Output the [X, Y] coordinate of the center of the cell containing the given text.  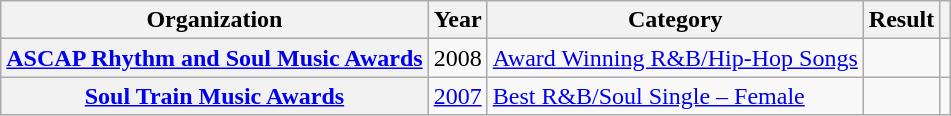
ASCAP Rhythm and Soul Music Awards [214, 58]
Year [458, 20]
2008 [458, 58]
2007 [458, 96]
Organization [214, 20]
Result [901, 20]
Award Winning R&B/Hip-Hop Songs [675, 58]
Best R&B/Soul Single – Female [675, 96]
Soul Train Music Awards [214, 96]
Category [675, 20]
